Determine the (x, y) coordinate at the center of the cell enclosing the given text.  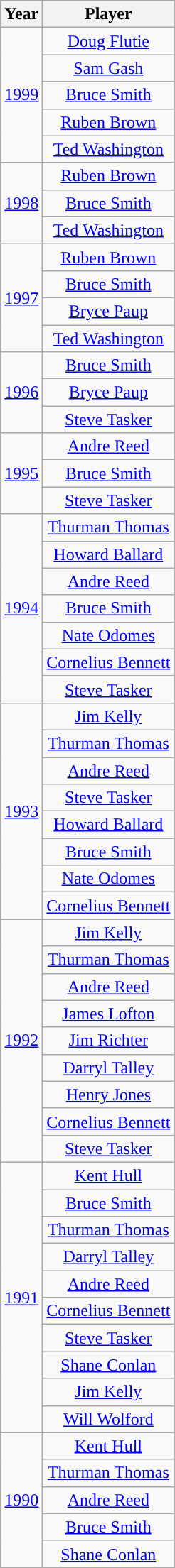
1997 (21, 297)
1992 (21, 1041)
Sam Gash (108, 68)
Year (21, 14)
1993 (21, 811)
Doug Flutie (108, 41)
Player (108, 14)
Jim Richter (108, 1041)
1994 (21, 608)
James Lofton (108, 1014)
1990 (21, 1500)
1999 (21, 95)
Henry Jones (108, 1095)
Will Wolford (108, 1419)
1991 (21, 1298)
1998 (21, 203)
1996 (21, 393)
1995 (21, 473)
